Detect which cell encompasses the target text, then output its [x, y] center coordinate. 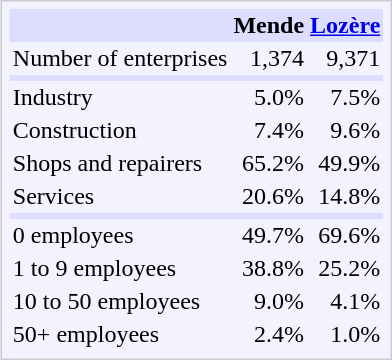
7.4% [268, 130]
49.7% [268, 236]
9,371 [345, 58]
14.8% [345, 196]
1,374 [268, 58]
9.6% [345, 130]
4.1% [345, 302]
65.2% [268, 164]
1.0% [345, 334]
Construction [120, 130]
1 to 9 employees [120, 268]
0 employees [120, 236]
49.9% [345, 164]
5.0% [268, 98]
7.5% [345, 98]
69.6% [345, 236]
9.0% [268, 302]
10 to 50 employees [120, 302]
Shops and repairers [120, 164]
Lozère [345, 26]
2.4% [268, 334]
Industry [120, 98]
38.8% [268, 268]
Mende [268, 26]
Number of enterprises [120, 58]
25.2% [345, 268]
50+ employees [120, 334]
20.6% [268, 196]
Services [120, 196]
